Detect which cell encompasses the target text, then output its [X, Y] center coordinate. 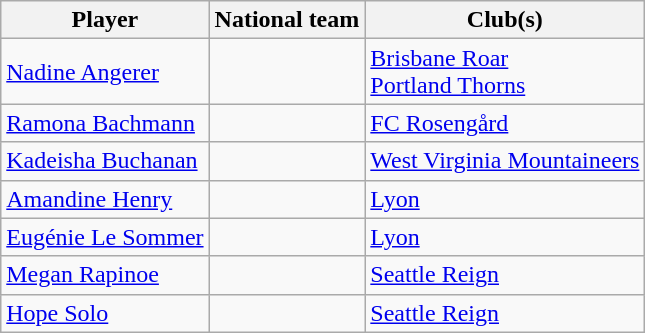
Player [105, 20]
West Virginia Mountaineers [505, 161]
Brisbane Roar Portland Thorns [505, 72]
Eugénie Le Sommer [105, 237]
Nadine Angerer [105, 72]
Megan Rapinoe [105, 275]
Ramona Bachmann [105, 123]
FC Rosengård [505, 123]
Hope Solo [105, 313]
Amandine Henry [105, 199]
Club(s) [505, 20]
Kadeisha Buchanan [105, 161]
National team [287, 20]
